From the cell containing the given text, extract its center point as [X, Y] coordinate. 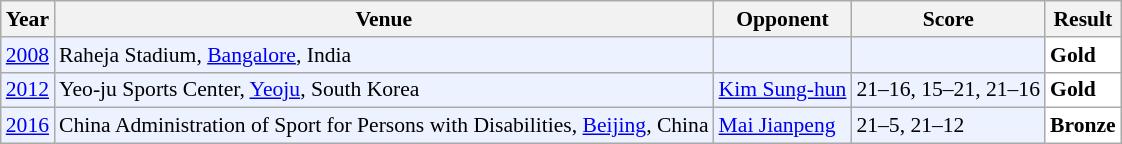
21–5, 21–12 [948, 126]
2012 [28, 90]
Year [28, 19]
Yeo-ju Sports Center, Yeoju, South Korea [384, 90]
2008 [28, 55]
Opponent [783, 19]
Raheja Stadium, Bangalore, India [384, 55]
Kim Sung-hun [783, 90]
Score [948, 19]
Venue [384, 19]
Mai Jianpeng [783, 126]
Result [1083, 19]
2016 [28, 126]
Bronze [1083, 126]
China Administration of Sport for Persons with Disabilities, Beijing, China [384, 126]
21–16, 15–21, 21–16 [948, 90]
